Output the (X, Y) coordinate of the center of the cell containing the given text.  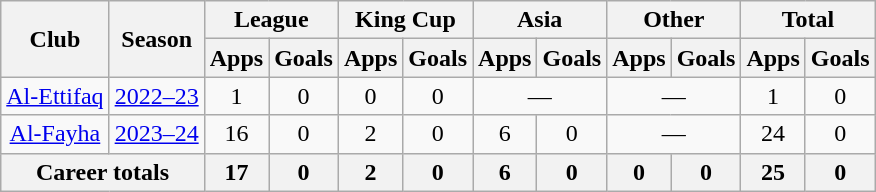
24 (773, 134)
Total (808, 20)
2023–24 (156, 134)
Other (674, 20)
Career totals (102, 172)
16 (236, 134)
Asia (540, 20)
Al-Ettifaq (55, 96)
17 (236, 172)
Season (156, 39)
25 (773, 172)
Club (55, 39)
2022–23 (156, 96)
League (271, 20)
King Cup (405, 20)
Al-Fayha (55, 134)
